Determine the (x, y) coordinate at the center of the cell enclosing the given text.  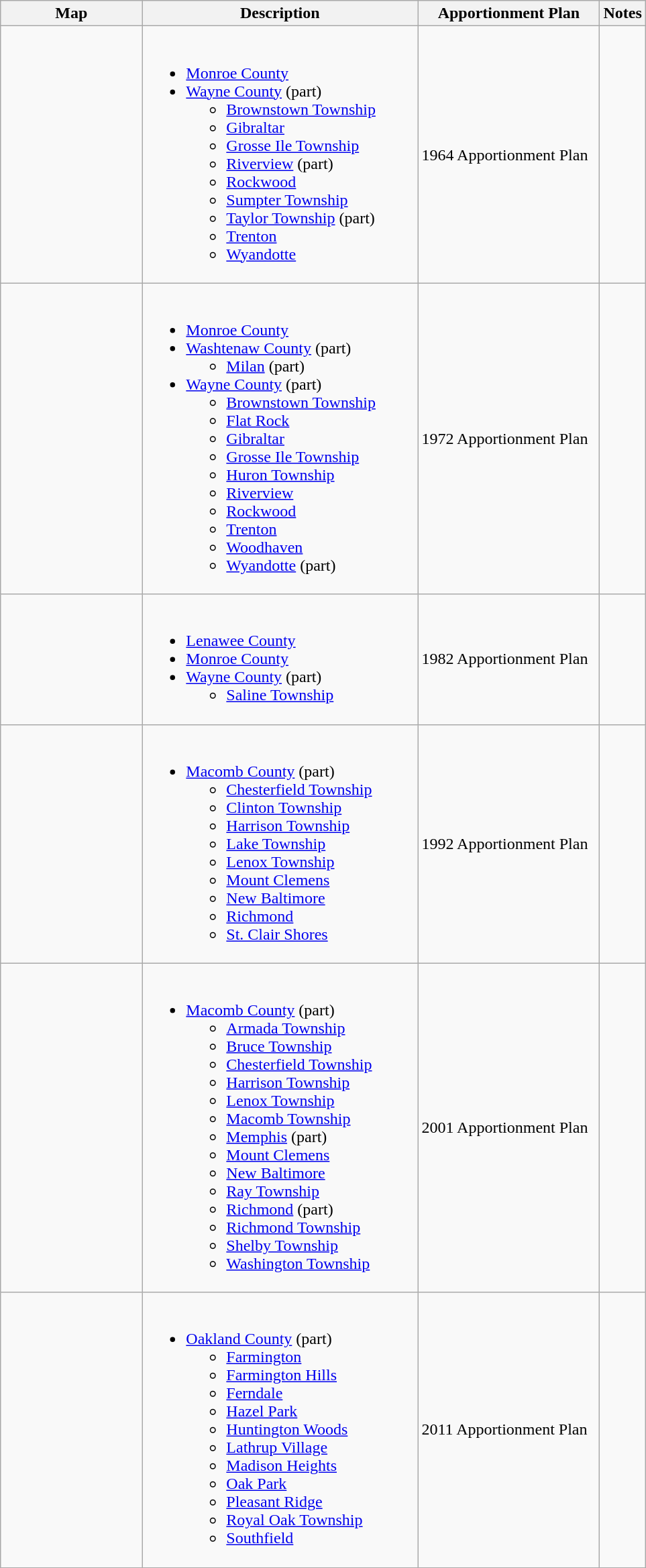
Map (71, 13)
Description (280, 13)
Apportionment Plan (508, 13)
1982 Apportionment Plan (508, 659)
1992 Apportionment Plan (508, 844)
1972 Apportionment Plan (508, 439)
Lenawee CountyMonroe CountyWayne County (part)Saline Township (280, 659)
2011 Apportionment Plan (508, 1430)
Notes (623, 13)
1964 Apportionment Plan (508, 154)
2001 Apportionment Plan (508, 1128)
